Output the [X, Y] coordinate of the center of the cell containing the given text.  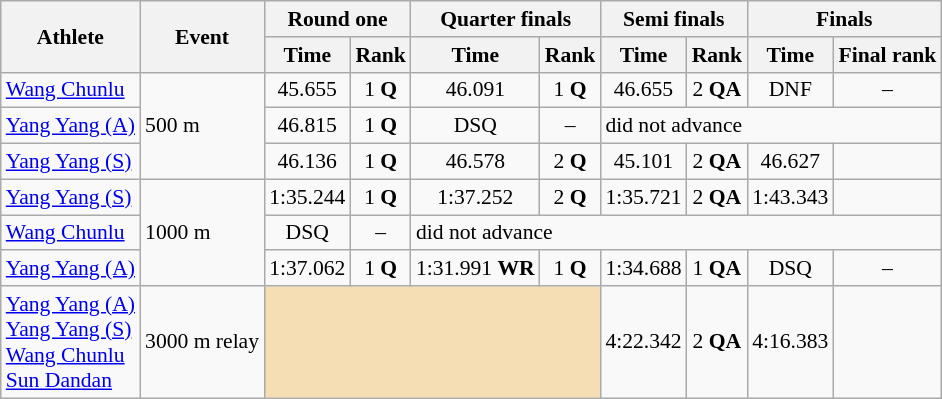
46.815 [307, 126]
Semi finals [674, 19]
Final rank [887, 55]
1:35.721 [643, 197]
45.101 [643, 162]
1:35.244 [307, 197]
Quarter finals [506, 19]
4:22.342 [643, 342]
46.655 [643, 90]
46.578 [476, 162]
1:37.062 [307, 269]
46.136 [307, 162]
1:43.343 [790, 197]
1 QA [718, 269]
45.655 [307, 90]
Round one [338, 19]
46.091 [476, 90]
1:37.252 [476, 197]
1000 m [202, 232]
1:31.991 WR [476, 269]
3000 m relay [202, 342]
4:16.383 [790, 342]
46.627 [790, 162]
500 m [202, 126]
1:34.688 [643, 269]
Athlete [70, 36]
Yang Yang (A)Yang Yang (S)Wang ChunluSun Dandan [70, 342]
Finals [844, 19]
DNF [790, 90]
Event [202, 36]
